Output the [x, y] coordinate of the center of the cell containing the given text.  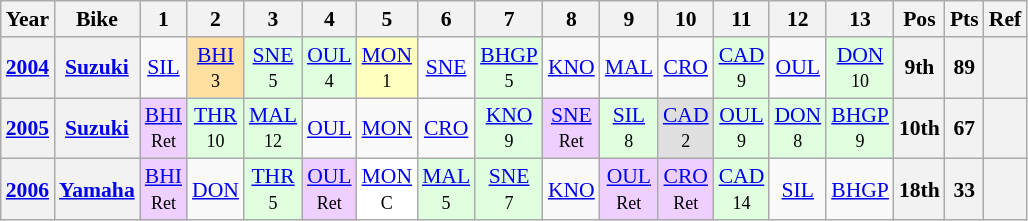
Ref [1005, 19]
MON1 [388, 68]
MONC [388, 190]
MAL 12 [273, 128]
3 [273, 19]
2005 [28, 128]
MON [388, 128]
5 [388, 19]
THR 10 [216, 128]
MAL5 [446, 190]
2006 [28, 190]
9 [629, 19]
2004 [28, 68]
SNE [446, 68]
Yamaha [97, 190]
2 [216, 19]
11 [742, 19]
18th [920, 190]
9th [920, 68]
1 [164, 19]
Year [28, 19]
CAD14 [742, 190]
Bike [97, 19]
33 [964, 190]
SNE5 [273, 68]
DON 8 [798, 128]
CAD9 [742, 68]
67 [964, 128]
CRORet [686, 190]
Pos [920, 19]
4 [329, 19]
CAD 2 [686, 128]
BHIRet [164, 190]
89 [964, 68]
Pts [964, 19]
OUL 9 [742, 128]
6 [446, 19]
13 [860, 19]
THR5 [273, 190]
8 [572, 19]
DON10 [860, 68]
MAL [629, 68]
BHGP 9 [860, 128]
SIL 8 [629, 128]
SNE7 [509, 190]
DON [216, 190]
OUL4 [329, 68]
BHI Ret [164, 128]
10 [686, 19]
BHGP5 [509, 68]
12 [798, 19]
BHGP [860, 190]
SNE Ret [572, 128]
7 [509, 19]
KNO 9 [509, 128]
10th [920, 128]
BHI3 [216, 68]
